Return the (x, y) coordinate for the center point of the cell that contains the specified text.  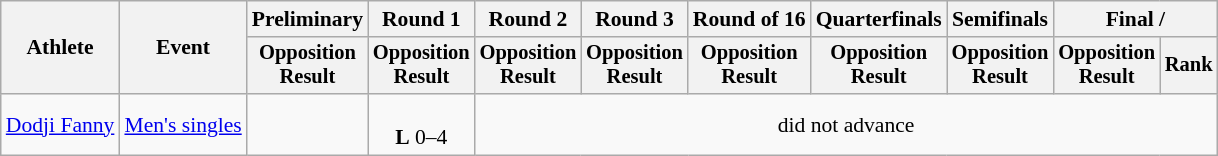
Round 1 (422, 19)
Round 2 (528, 19)
Dodji Fanny (60, 124)
Final / (1135, 19)
Round of 16 (750, 19)
Athlete (60, 48)
Semifinals (1000, 19)
Preliminary (308, 19)
Men's singles (182, 124)
did not advance (846, 124)
L 0–4 (422, 124)
Rank (1189, 66)
Quarterfinals (879, 19)
Round 3 (634, 19)
Event (182, 48)
